Search for the cell housing the specified text and yield its [X, Y] center coordinate. 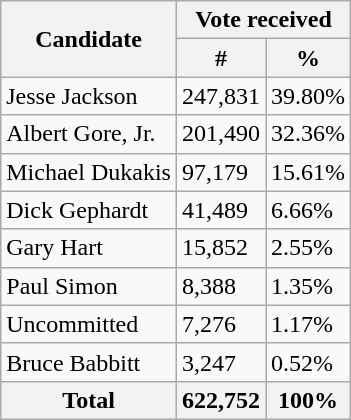
Vote received [263, 20]
15.61% [308, 172]
41,489 [220, 210]
201,490 [220, 134]
Jesse Jackson [89, 96]
8,388 [220, 286]
7,276 [220, 324]
Gary Hart [89, 248]
247,831 [220, 96]
Paul Simon [89, 286]
622,752 [220, 400]
6.66% [308, 210]
15,852 [220, 248]
Total [89, 400]
39.80% [308, 96]
# [220, 58]
0.52% [308, 362]
Albert Gore, Jr. [89, 134]
3,247 [220, 362]
Bruce Babbitt [89, 362]
Dick Gephardt [89, 210]
2.55% [308, 248]
1.35% [308, 286]
100% [308, 400]
97,179 [220, 172]
% [308, 58]
Candidate [89, 39]
Uncommitted [89, 324]
32.36% [308, 134]
1.17% [308, 324]
Michael Dukakis [89, 172]
